Extract the [x, y] coordinate from the center of the cell holding the provided text.  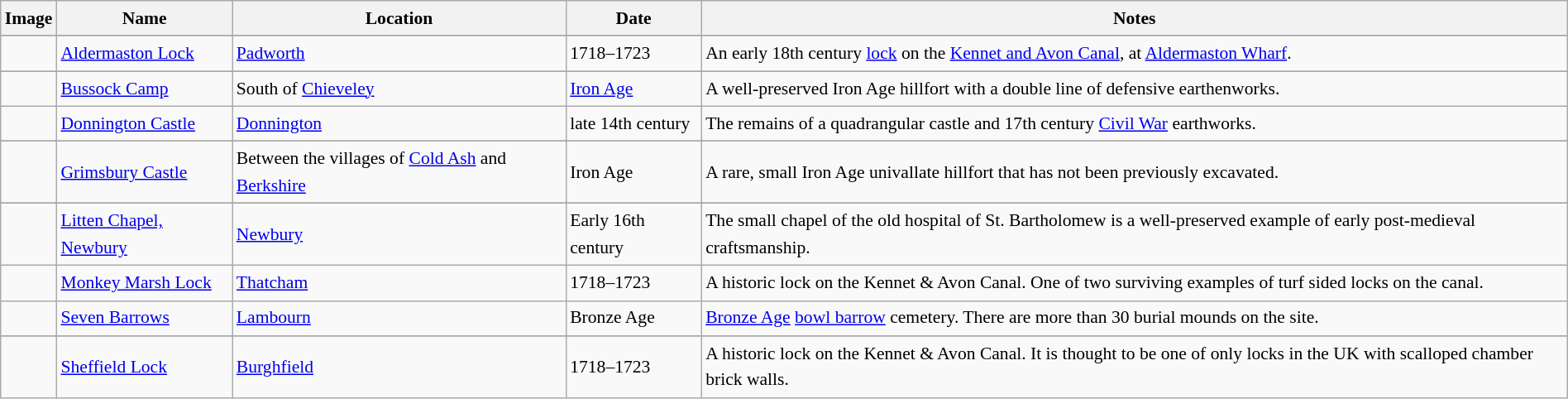
late 14th century [633, 124]
Padworth [399, 55]
Bronze Age [633, 320]
Litten Chapel, Newbury [144, 235]
Monkey Marsh Lock [144, 283]
Aldermaston Lock [144, 55]
Donnington Castle [144, 124]
Notes [1135, 18]
Burghfield [399, 368]
Donnington [399, 124]
Name [144, 18]
An early 18th century lock on the Kennet and Avon Canal, at Aldermaston Wharf. [1135, 55]
The remains of a quadrangular castle and 17th century Civil War earthworks. [1135, 124]
Date [633, 18]
Thatcham [399, 283]
Grimsbury Castle [144, 172]
The small chapel of the old hospital of St. Bartholomew is a well-preserved example of early post-medieval craftsmanship. [1135, 235]
Location [399, 18]
Newbury [399, 235]
Between the villages of Cold Ash and Berkshire [399, 172]
A well-preserved Iron Age hillfort with a double line of defensive earthenworks. [1135, 89]
Early 16th century [633, 235]
Image [29, 18]
A historic lock on the Kennet & Avon Canal. It is thought to be one of only locks in the UK with scalloped chamber brick walls. [1135, 368]
A rare, small Iron Age univallate hillfort that has not been previously excavated. [1135, 172]
Bussock Camp [144, 89]
Sheffield Lock [144, 368]
Lambourn [399, 320]
South of Chieveley [399, 89]
Bronze Age bowl barrow cemetery. There are more than 30 burial mounds on the site. [1135, 320]
A historic lock on the Kennet & Avon Canal. One of two surviving examples of turf sided locks on the canal. [1135, 283]
Seven Barrows [144, 320]
